Extract the [X, Y] coordinate from the center of the cell holding the provided text.  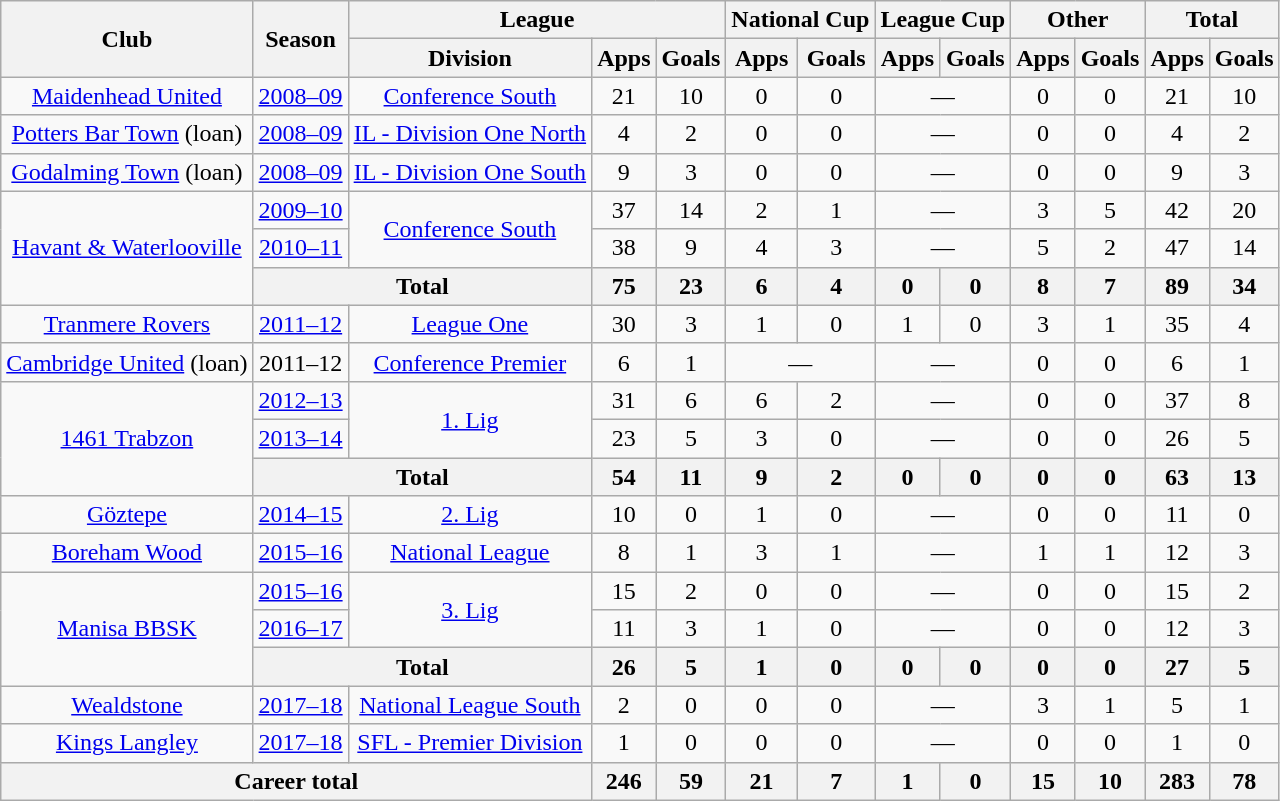
34 [1244, 286]
2. Lig [470, 515]
27 [1177, 667]
Kings Langley [127, 743]
National Cup [800, 20]
Boreham Wood [127, 553]
75 [624, 286]
Potters Bar Town (loan) [127, 134]
League One [470, 324]
59 [691, 781]
2013–14 [300, 438]
63 [1177, 477]
Havant & Waterlooville [127, 248]
30 [624, 324]
Division [470, 58]
National League South [470, 705]
League [537, 20]
Maidenhead United [127, 96]
Godalming Town (loan) [127, 172]
42 [1177, 210]
Tranmere Rovers [127, 324]
283 [1177, 781]
89 [1177, 286]
Career total [296, 781]
2010–11 [300, 248]
35 [1177, 324]
Season [300, 39]
SFL - Premier Division [470, 743]
1. Lig [470, 419]
IL - Division One North [470, 134]
47 [1177, 248]
78 [1244, 781]
2012–13 [300, 400]
National League [470, 553]
Cambridge United (loan) [127, 362]
Wealdstone [127, 705]
3. Lig [470, 610]
IL - Division One South [470, 172]
246 [624, 781]
20 [1244, 210]
Other [1078, 20]
31 [624, 400]
Club [127, 39]
1461 Trabzon [127, 438]
2014–15 [300, 515]
2009–10 [300, 210]
League Cup [943, 20]
Conference Premier [470, 362]
Göztepe [127, 515]
Manisa BBSK [127, 629]
2016–17 [300, 629]
13 [1244, 477]
54 [624, 477]
38 [624, 248]
